Search for the cell housing the specified text and yield its [X, Y] center coordinate. 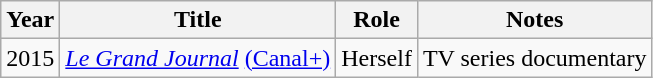
Herself [377, 58]
Notes [534, 20]
Le Grand Journal (Canal+) [198, 58]
2015 [30, 58]
Role [377, 20]
Title [198, 20]
TV series documentary [534, 58]
Year [30, 20]
